Extract the [x, y] coordinate from the center of the cell holding the provided text.  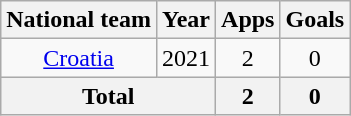
Year [186, 20]
Apps [248, 20]
Croatia [79, 58]
Total [108, 96]
Goals [315, 20]
National team [79, 20]
2021 [186, 58]
